Output the (x, y) coordinate of the center of the cell containing the given text.  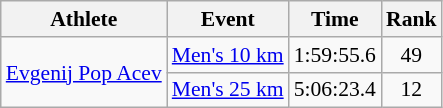
Evgenij Pop Acev (84, 72)
Rank (412, 19)
1:59:55.6 (335, 55)
Event (228, 19)
Athlete (84, 19)
5:06:23.4 (335, 90)
Time (335, 19)
49 (412, 55)
Men's 25 km (228, 90)
12 (412, 90)
Men's 10 km (228, 55)
